Pinpoint the cell where the given text exists, returning its (x, y) midpoint coordinate. 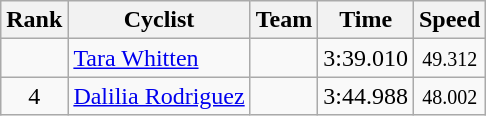
Cyclist (159, 20)
Dalilia Rodriguez (159, 96)
3:44.988 (366, 96)
Rank (34, 20)
4 (34, 96)
49.312 (449, 58)
3:39.010 (366, 58)
Speed (449, 20)
Tara Whitten (159, 58)
Team (284, 20)
Time (366, 20)
48.002 (449, 96)
